Return [X, Y] of the center of cell containing provided text 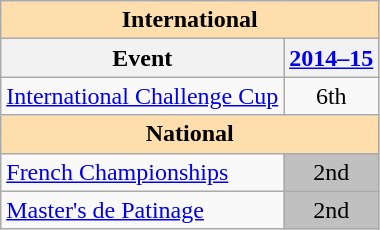
Master's de Patinage [142, 210]
National [190, 134]
International [190, 20]
6th [332, 96]
International Challenge Cup [142, 96]
French Championships [142, 172]
2014–15 [332, 58]
Event [142, 58]
